Determine the [X, Y] coordinate at the center of the cell enclosing the given text.  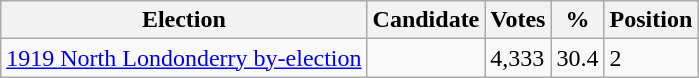
Election [184, 20]
4,333 [518, 58]
Votes [518, 20]
Candidate [426, 20]
30.4 [578, 58]
1919 North Londonderry by-election [184, 58]
Position [651, 20]
2 [651, 58]
% [578, 20]
